For the text-containing cell, return its midpoint in (x, y) coordinate format. 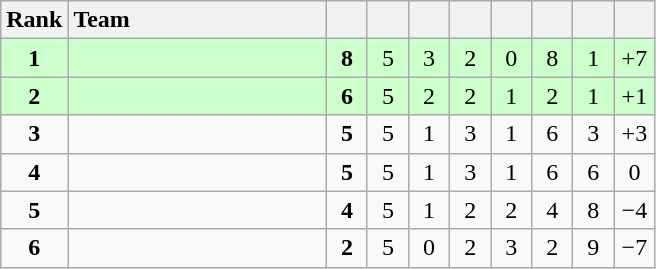
9 (594, 248)
−4 (634, 210)
Team (198, 20)
+7 (634, 58)
+3 (634, 134)
−7 (634, 248)
+1 (634, 96)
Rank (34, 20)
